Locate the cell with the specified text and output its [X, Y] center coordinate. 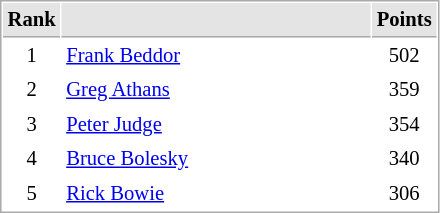
5 [32, 194]
359 [404, 90]
340 [404, 158]
502 [404, 56]
Bruce Bolesky [216, 158]
Peter Judge [216, 124]
3 [32, 124]
Rank [32, 20]
Greg Athans [216, 90]
306 [404, 194]
2 [32, 90]
Rick Bowie [216, 194]
Points [404, 20]
Frank Beddor [216, 56]
354 [404, 124]
1 [32, 56]
4 [32, 158]
